Return [X, Y] of the center of cell containing provided text 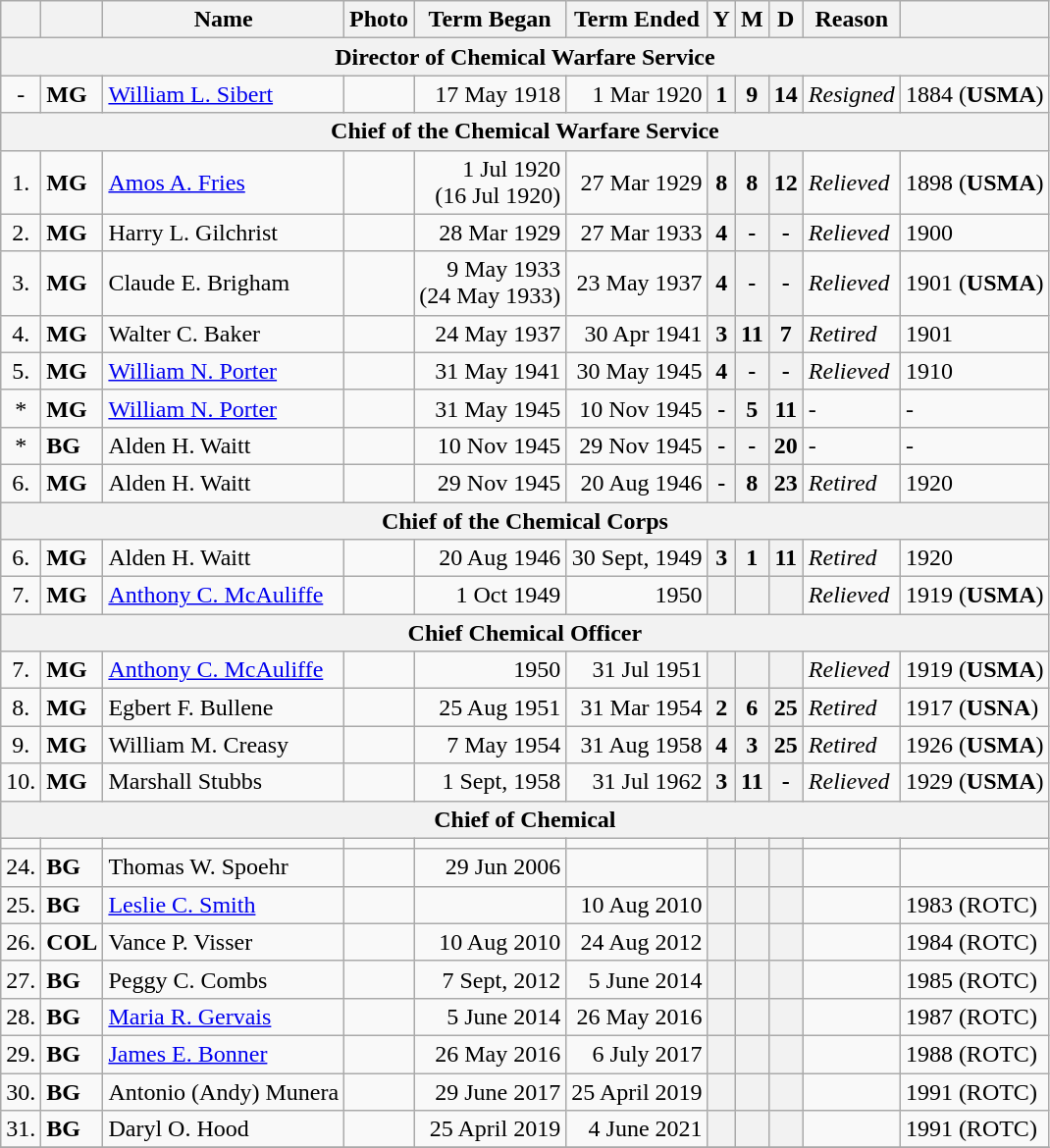
24. [22, 867]
24 May 1937 [491, 334]
Vance P. Visser [224, 942]
Term Began [491, 20]
1984 (ROTC) [974, 942]
25 Aug 1951 [491, 707]
1 Sept, 1958 [491, 782]
1917 (USNA) [974, 707]
D [785, 20]
1910 [974, 371]
30 May 1945 [637, 371]
10. [22, 782]
Marshall Stubbs [224, 782]
12 [785, 183]
4. [22, 334]
Amos A. Fries [224, 183]
1985 (ROTC) [974, 979]
1988 (ROTC) [974, 1054]
Term Ended [637, 20]
29 June 2017 [491, 1092]
1. [22, 183]
28 Mar 1929 [491, 233]
1900 [974, 233]
Egbert F. Bullene [224, 707]
Peggy C. Combs [224, 979]
30. [22, 1092]
Chief Chemical Officer [525, 633]
31. [22, 1129]
1 Mar 1920 [637, 94]
Antonio (Andy) Munera [224, 1092]
27 Mar 1933 [637, 233]
5. [22, 371]
Reason [852, 20]
1987 (ROTC) [974, 1017]
Maria R. Gervais [224, 1017]
1929 (USMA) [974, 782]
1901 (USMA) [974, 283]
20 [785, 445]
23 May 1937 [637, 283]
31 May 1945 [491, 408]
Leslie C. Smith [224, 905]
31 Jul 1951 [637, 670]
Walter C. Baker [224, 334]
1926 (USMA) [974, 745]
Director of Chemical Warfare Service [525, 57]
2. [22, 233]
1884 (USMA) [974, 94]
29 Jun 2006 [491, 867]
30 Sept, 1949 [637, 558]
27 Mar 1929 [637, 183]
Chief of Chemical [525, 819]
24 Aug 2012 [637, 942]
Harry L. Gilchrist [224, 233]
7 Sept, 2012 [491, 979]
31 Aug 1958 [637, 745]
1983 (ROTC) [974, 905]
M [752, 20]
31 May 1941 [491, 371]
7 [785, 334]
17 May 1918 [491, 94]
Photo [379, 20]
14 [785, 94]
Daryl O. Hood [224, 1129]
Thomas W. Spoehr [224, 867]
6 July 2017 [637, 1054]
31 Mar 1954 [637, 707]
9 May 1933(24 May 1933) [491, 283]
Chief of the Chemical Warfare Service [525, 131]
29. [22, 1054]
3. [22, 283]
Claude E. Brigham [224, 283]
25. [22, 905]
23 [785, 483]
William L. Sibert [224, 94]
William M. Creasy [224, 745]
7 May 1954 [491, 745]
5 [752, 408]
1898 (USMA) [974, 183]
8. [22, 707]
Y [721, 20]
1901 [974, 334]
28. [22, 1017]
9. [22, 745]
2 [721, 707]
30 Apr 1941 [637, 334]
1 Oct 1949 [491, 596]
Chief of the Chemical Corps [525, 521]
4 June 2021 [637, 1129]
27. [22, 979]
James E. Bonner [224, 1054]
26. [22, 942]
COL [73, 942]
1 Jul 1920(16 Jul 1920) [491, 183]
Name [224, 20]
9 [752, 94]
6 [752, 707]
Resigned [852, 94]
31 Jul 1962 [637, 782]
